For the text-containing cell, return its midpoint in [X, Y] coordinate format. 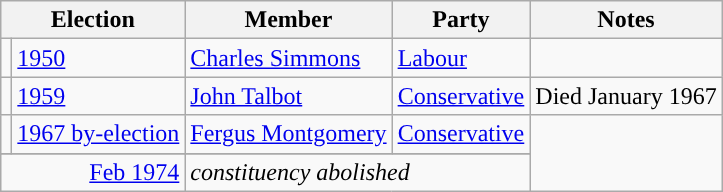
Died January 1967 [626, 96]
Election [93, 20]
1950 [98, 58]
1967 by-election [98, 134]
Charles Simmons [288, 58]
Party [461, 20]
Fergus Montgomery [288, 134]
John Talbot [288, 96]
Feb 1974 [93, 172]
1959 [98, 96]
Member [288, 20]
Labour [461, 58]
Notes [626, 20]
constituency abolished [358, 172]
